Scan for the cell matching the given text and deliver its (X, Y) coordinate at center. 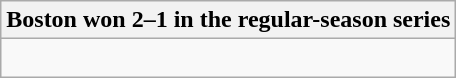
Boston won 2–1 in the regular-season series (228, 20)
